Return (x, y) of the center of cell containing provided text 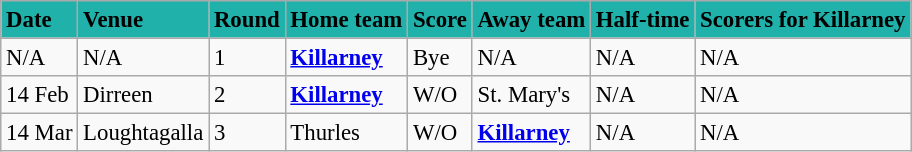
Score (440, 19)
Thurles (346, 132)
Loughtagalla (144, 132)
Away team (531, 19)
14 Feb (40, 94)
Half-time (643, 19)
14 Mar (40, 132)
Venue (144, 19)
Home team (346, 19)
1 (247, 57)
Round (247, 19)
Date (40, 19)
3 (247, 132)
Bye (440, 57)
2 (247, 94)
Scorers for Killarney (803, 19)
St. Mary's (531, 94)
Dirreen (144, 94)
